Locate the cell with the specified text and output its [X, Y] center coordinate. 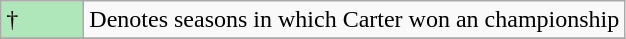
Denotes seasons in which Carter won an championship [354, 20]
† [42, 20]
